Locate the cell with the specified text and output its [X, Y] center coordinate. 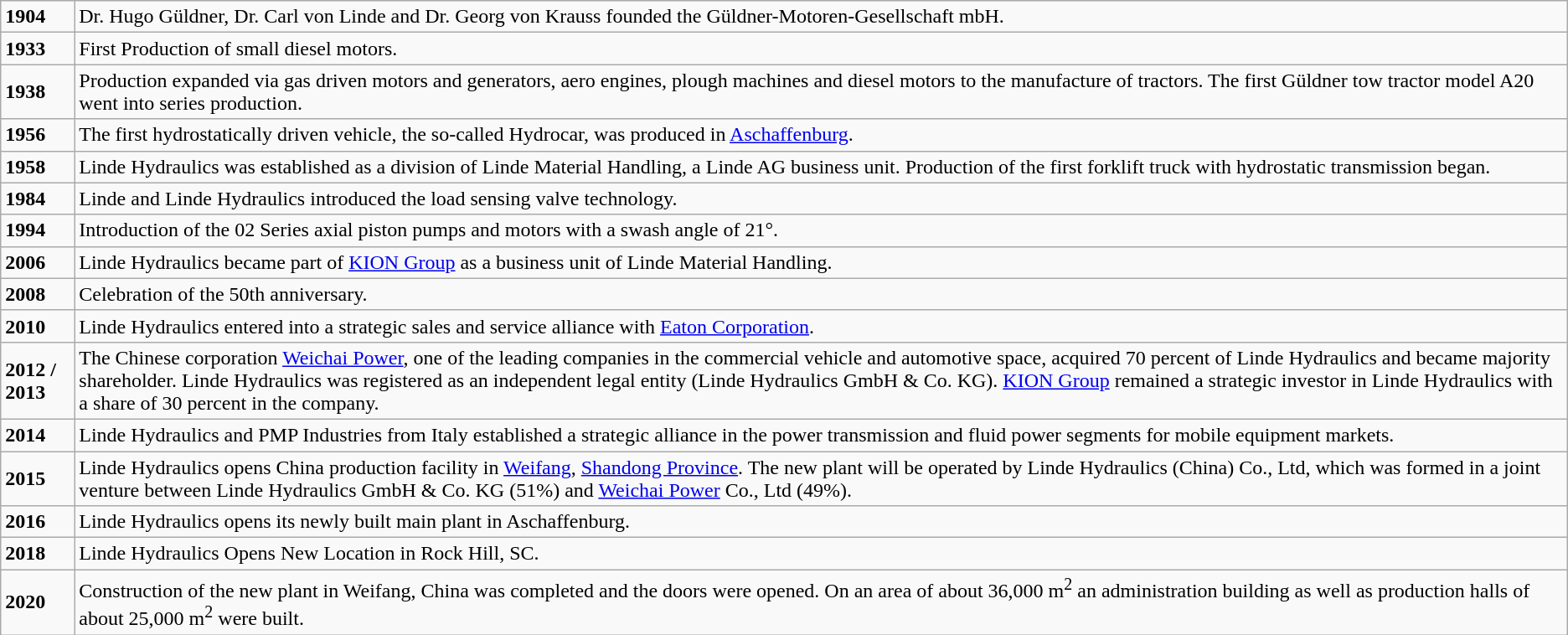
1956 [38, 135]
2015 [38, 478]
Linde and Linde Hydraulics introduced the load sensing valve technology. [821, 199]
1984 [38, 199]
Linde Hydraulics entered into a strategic sales and service alliance with Eaton Corporation. [821, 326]
Linde Hydraulics became part of KION Group as a business unit of Linde Material Handling. [821, 262]
First Production of small diesel motors. [821, 49]
2012 / 2013 [38, 380]
The first hydrostatically driven vehicle, the so-called Hydrocar, was produced in Aschaffenburg. [821, 135]
2018 [38, 554]
1958 [38, 167]
Linde Hydraulics Opens New Location in Rock Hill, SC. [821, 554]
1938 [38, 92]
Celebration of the 50th anniversary. [821, 294]
1994 [38, 230]
2010 [38, 326]
2016 [38, 522]
Dr. Hugo Güldner, Dr. Carl von Linde and Dr. Georg von Krauss founded the Güldner-Motoren-Gesellschaft mbH. [821, 17]
2014 [38, 435]
1933 [38, 49]
2008 [38, 294]
Introduction of the 02 Series axial piston pumps and motors with a swash angle of 21°. [821, 230]
1904 [38, 17]
Linde Hydraulics opens its newly built main plant in Aschaffenburg. [821, 522]
2020 [38, 602]
2006 [38, 262]
